For the text-containing cell, return its midpoint in [X, Y] coordinate format. 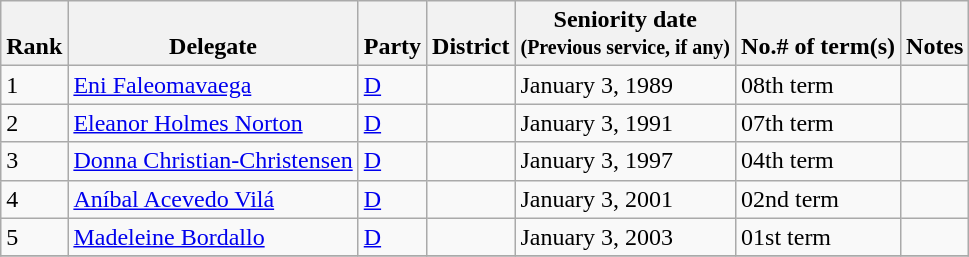
04th term [818, 161]
Eleanor Holmes Norton [213, 123]
Donna Christian-Christensen [213, 161]
Notes [935, 34]
January 3, 1991 [626, 123]
5 [34, 237]
Seniority date(Previous service, if any) [626, 34]
02nd term [818, 199]
No.# of term(s) [818, 34]
January 3, 2001 [626, 199]
Eni Faleomavaega [213, 85]
January 3, 2003 [626, 237]
2 [34, 123]
Delegate [213, 34]
District [471, 34]
Rank [34, 34]
07th term [818, 123]
08th term [818, 85]
January 3, 1997 [626, 161]
1 [34, 85]
Madeleine Bordallo [213, 237]
4 [34, 199]
3 [34, 161]
01st term [818, 237]
Aníbal Acevedo Vilá [213, 199]
Party [392, 34]
January 3, 1989 [626, 85]
